Return the [X, Y] coordinate for the center point of the cell that contains the specified text.  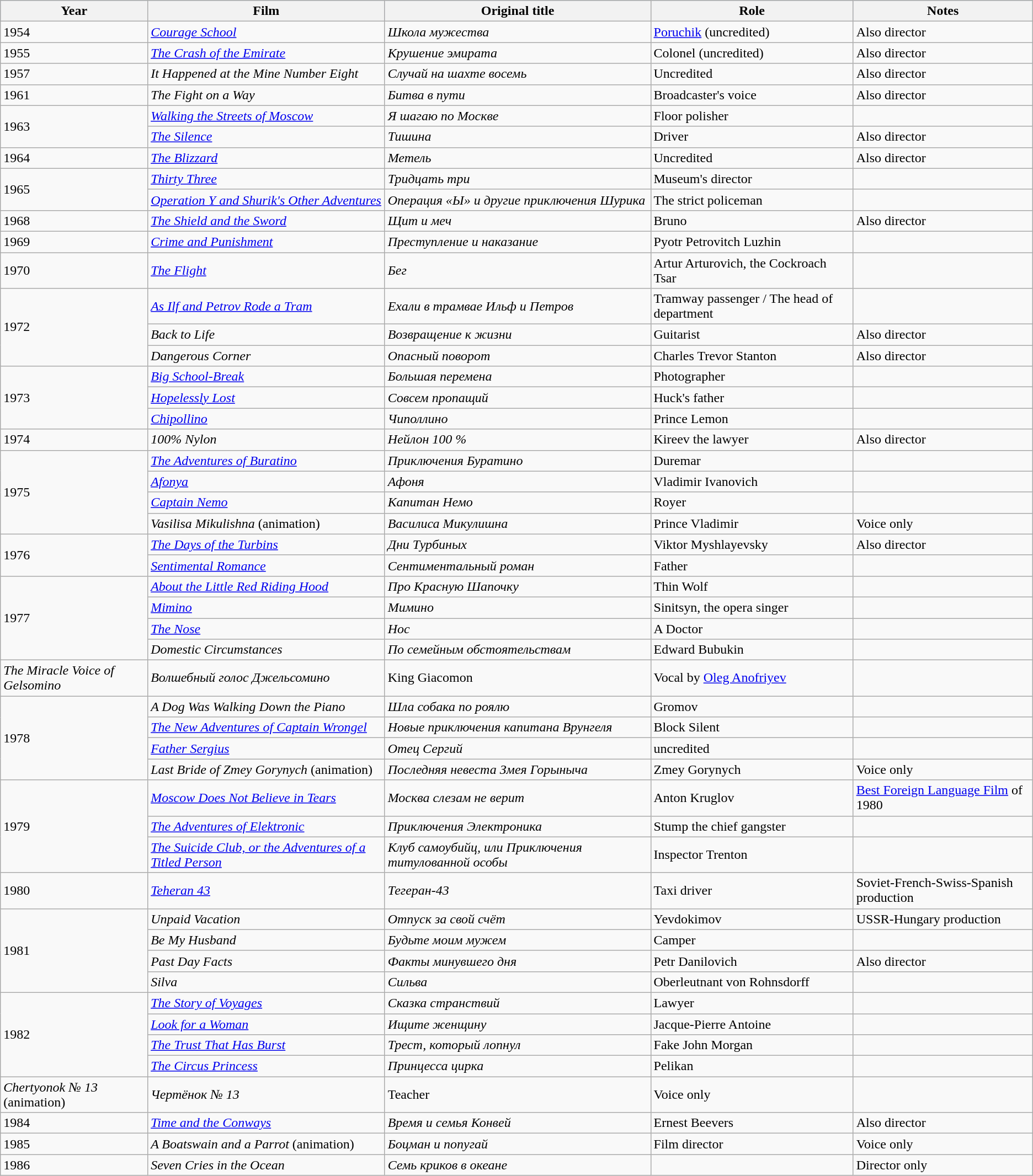
Принцесса цирка [518, 1066]
King Giacomon [518, 678]
A Doctor [752, 628]
1969 [74, 242]
The Flight [267, 270]
Gromov [752, 707]
Museum's director [752, 179]
Chipollino [267, 419]
1968 [74, 221]
Silva [267, 982]
Courage School [267, 32]
Broadcaster's voice [752, 95]
1970 [74, 270]
Нейлон 100 % [518, 440]
1963 [74, 126]
Charles Trevor Stanton [752, 356]
Huck's father [752, 398]
Отпуск за свой счёт [518, 919]
Тридцать три [518, 179]
Teheran 43 [267, 890]
100% Nylon [267, 440]
Royer [752, 503]
The Circus Princess [267, 1066]
Опасный поворот [518, 356]
Tramway passenger / The head of department [752, 307]
Василиса Микулишна [518, 523]
Сентиментальный роман [518, 565]
Teacher [518, 1094]
Role [752, 11]
1964 [74, 158]
USSR-Hungary production [943, 919]
Ищите женщину [518, 1024]
The Shield and the Sword [267, 221]
Трест, который лопнул [518, 1045]
Pyotr Petrovitch Luzhin [752, 242]
Thirty Three [267, 179]
Приключения Электроника [518, 826]
1974 [74, 440]
Сказка странствий [518, 1003]
About the Little Red Riding Hood [267, 586]
Lawyer [752, 1003]
Director only [943, 1165]
Walking the Streets of Moscow [267, 116]
1976 [74, 555]
Crime and Punishment [267, 242]
Last Bride of Zmey Gorynych (animation) [267, 769]
Я шагаю по Москве [518, 116]
Щит и меч [518, 221]
Petr Danilovich [752, 961]
Guitarist [752, 335]
The Miracle Voice of Gelsomino [74, 678]
Битва в пути [518, 95]
Дни Турбиных [518, 544]
Sinitsyn, the opera singer [752, 607]
Father [752, 565]
Kireev the lawyer [752, 440]
Vocal by Oleg Anofriyev [752, 678]
Ernest Beevers [752, 1123]
1954 [74, 32]
Mimino [267, 607]
The Blizzard [267, 158]
The Suicide Club, or the Adventures of a Titled Person [267, 855]
1972 [74, 328]
Unpaid Vacation [267, 919]
Viktor Myshlayevsky [752, 544]
Driver [752, 137]
Yevdokimov [752, 919]
The Story of Voyages [267, 1003]
Бег [518, 270]
Pelikan [752, 1066]
Original title [518, 11]
The Silence [267, 137]
The Nose [267, 628]
1982 [74, 1034]
1955 [74, 53]
The Fight on a Way [267, 95]
Jacque-Pierre Antoine [752, 1024]
Back to Life [267, 335]
Vasilisa Mikulishna (animation) [267, 523]
1978 [74, 738]
Волшебный голос Джельсомино [267, 678]
Факты минувшего дня [518, 961]
Prince Lemon [752, 419]
Новые приключения капитана Врунгеля [518, 728]
Soviet-French-Swiss-Spanish production [943, 890]
1980 [74, 890]
It Happened at the Mine Number Eight [267, 74]
Year [74, 11]
Zmey Gorynych [752, 769]
Time and the Conways [267, 1123]
Афоня [518, 482]
Совсем пропащий [518, 398]
Москва слезам не верит [518, 798]
Операция «Ы» и другие приключения Шурика [518, 200]
Photographer [752, 377]
Fake John Morgan [752, 1045]
Случай на шахте восемь [518, 74]
Время и семья Конвей [518, 1123]
Большая перемена [518, 377]
A Dog Was Walking Down the Piano [267, 707]
Bruno [752, 221]
Чертёнок № 13 [267, 1094]
Film [267, 11]
Ехали в трамвае Ильф и Петров [518, 307]
Капитан Немо [518, 503]
Operation Y and Shurik's Other Adventures [267, 200]
Stump the chief gangster [752, 826]
The New Adventures of Captain Wrongel [267, 728]
Метель [518, 158]
Возвращение к жизни [518, 335]
Edward Bubukin [752, 650]
Block Silent [752, 728]
Look for a Woman [267, 1024]
The Days of the Turbins [267, 544]
Dangerous Corner [267, 356]
Artur Arturovich, the Cockroach Tsar [752, 270]
Past Day Facts [267, 961]
1985 [74, 1144]
Будьте моим мужем [518, 940]
The Crash of the Emirate [267, 53]
Film director [752, 1144]
Мимино [518, 607]
Floor polisher [752, 116]
Prince Vladimir [752, 523]
Hopelessly Lost [267, 398]
Colonel (uncredited) [752, 53]
Шла собака по роялю [518, 707]
Chertyonok № 13 (animation) [74, 1094]
Нос [518, 628]
As Ilf and Petrov Rode a Tram [267, 307]
Приключения Буратино [518, 461]
Poruchik (uncredited) [752, 32]
Сильва [518, 982]
The Trust That Has Burst [267, 1045]
Sentimental Romance [267, 565]
Боцман и попугай [518, 1144]
Captain Nemo [267, 503]
По семейным обстоятельствам [518, 650]
Moscow Does Not Believe in Tears [267, 798]
Vladimir Ivanovich [752, 482]
1973 [74, 398]
Camper [752, 940]
Be My Husband [267, 940]
Father Sergius [267, 749]
1979 [74, 826]
A Boatswain and a Parrot (animation) [267, 1144]
Преступление и наказание [518, 242]
The Adventures of Buratino [267, 461]
Seven Cries in the Ocean [267, 1165]
Taxi driver [752, 890]
Notes [943, 11]
Клуб самоубийц, или Приключения титулованной особы [518, 855]
1961 [74, 95]
Тишина [518, 137]
1975 [74, 492]
1981 [74, 950]
1977 [74, 618]
The Adventures of Elektronic [267, 826]
Oberleutnant von Rohnsdorff [752, 982]
Чиполлино [518, 419]
Отец Сергий [518, 749]
Про Красную Шапочку [518, 586]
1984 [74, 1123]
Afonya [267, 482]
Big School-Break [267, 377]
Тегеран-43 [518, 890]
1965 [74, 189]
Inspector Trenton [752, 855]
Thin Wolf [752, 586]
uncredited [752, 749]
The strict policeman [752, 200]
Школа мужества [518, 32]
Best Foreign Language Film of 1980 [943, 798]
Anton Kruglov [752, 798]
1957 [74, 74]
Domestic Circumstances [267, 650]
Крушение эмирата [518, 53]
Последняя невеста Змея Горыныча [518, 769]
Семь криков в океане [518, 1165]
Duremar [752, 461]
1986 [74, 1165]
